Return (X, Y) of the center of cell containing provided text 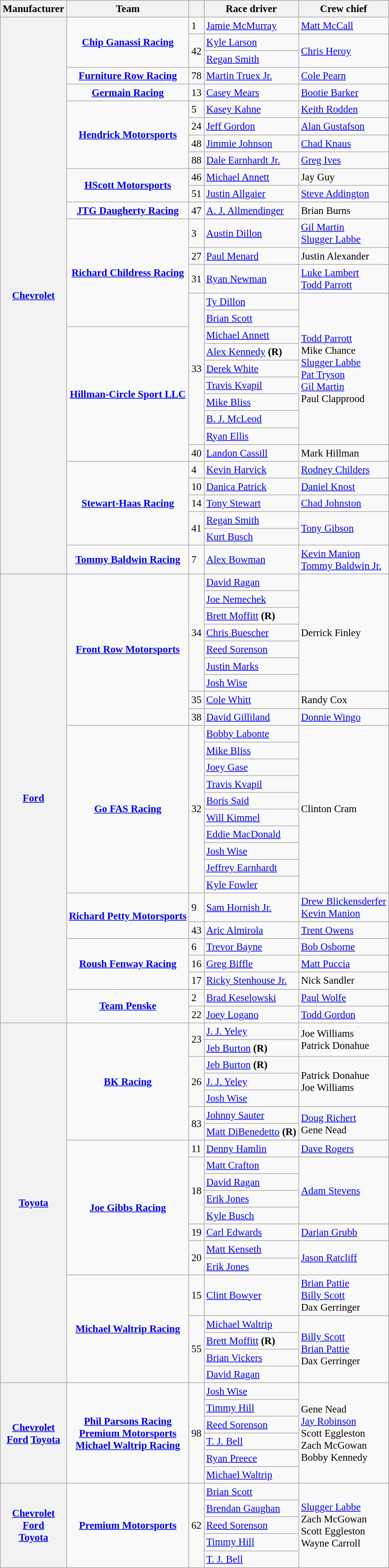
7 (197, 559)
Bootie Barker (343, 93)
4 (197, 470)
Jay Guy (343, 177)
35 (197, 700)
Joe Williams Patrick Donahue (343, 1039)
Jimmie Johnson (251, 143)
Kevin Manion Tommy Baldwin Jr. (343, 559)
Kurt Busch (251, 537)
Cole Pearn (343, 76)
Austin Dillon (251, 233)
Brian Burns (343, 210)
11 (197, 1149)
Johnny Sauter (251, 1115)
Race driver (251, 9)
Tony Gibson (343, 528)
Sam Hornish Jr. (251, 908)
Trent Owens (343, 931)
Dave Rogers (343, 1149)
Todd Parrott Mike Chance Slugger Labbe Pat Tryson Gil Martin Paul Clapprood (343, 369)
38 (197, 717)
Martin Truex Jr. (251, 76)
98 (197, 1433)
Donnie Wingo (343, 717)
Billy Scott Brian Pattie Dax Gerringer (343, 1349)
5 (197, 109)
Joey Gase (251, 767)
Jamie McMurray (251, 26)
Todd Gordon (343, 1015)
Brian Vickers (251, 1358)
Alan Gustafson (343, 126)
Gil Martin Slugger Labbe (343, 233)
HScott Motorsports (128, 185)
Michael Waltrip Racing (128, 1329)
Ryan Preece (251, 1459)
Dale Earnhardt Jr. (251, 160)
Jason Ratcliff (343, 1258)
1 (197, 26)
Richard Childress Racing (128, 273)
13 (197, 93)
Kasey Kahne (251, 109)
Hendrick Motorsports (128, 134)
Paul Wolfe (343, 998)
Kevin Harvick (251, 470)
Luke Lambert Todd Parrott (343, 279)
JTG Daugherty Racing (128, 210)
Premium Motorsports (128, 1526)
Kyle Larson (251, 42)
55 (197, 1349)
Drew Blickensderfer Kevin Manion (343, 908)
24 (197, 126)
Nick Sandler (343, 981)
43 (197, 931)
Chad Knaus (343, 143)
Justin Marks (251, 667)
16 (197, 964)
Jeffrey Earnhardt (251, 868)
Joe Nemechek (251, 600)
Greg Ives (343, 160)
Rodney Childers (343, 470)
19 (197, 1233)
Furniture Row Racing (128, 76)
Ryan Ellis (251, 436)
3 (197, 233)
Greg Biffle (251, 964)
2 (197, 998)
47 (197, 210)
Alex Kennedy (R) (251, 352)
Chris Buescher (251, 633)
Gene Nead Jay Robinson Scott Eggleston Zach McGowan Bobby Kennedy (343, 1433)
B. J. McLeod (251, 419)
David Gilliland (251, 717)
Landon Cassill (251, 453)
Matt Puccia (343, 964)
Will Kimmel (251, 818)
Bob Osborne (343, 947)
Chris Heroy (343, 51)
Roush Fenway Racing (128, 964)
41 (197, 528)
Trevor Bayne (251, 947)
Clinton Cram (343, 809)
Joe Gibbs Racing (128, 1208)
14 (197, 503)
26 (197, 1082)
Keith Rodden (343, 109)
Matt Kenseth (251, 1249)
Brad Keselowski (251, 998)
Patrick Donahue Joe Williams (343, 1082)
Ty Dillon (251, 302)
Justin Allgaier (251, 193)
Alex Bowman (251, 559)
23 (197, 1039)
Paul Menard (251, 256)
Aric Almirola (251, 931)
27 (197, 256)
Ricky Stenhouse Jr. (251, 981)
Ryan Newman (251, 279)
Chad Johnston (343, 503)
Matt McCall (343, 26)
88 (197, 160)
Joey Logano (251, 1015)
42 (197, 51)
Derrick Finley (343, 633)
Team (128, 9)
Richard Petty Motorsports (128, 916)
Danica Patrick (251, 486)
Matt DiBenedetto (R) (251, 1132)
Steve Addington (343, 193)
Bobby Labonte (251, 734)
34 (197, 633)
Slugger Labbe Zach McGowan Scott Eggleston Wayne Carroll (343, 1526)
46 (197, 177)
Daniel Knost (343, 486)
10 (197, 486)
78 (197, 76)
Tony Stewart (251, 503)
Cole Whitt (251, 700)
Crew chief (343, 9)
A. J. Allmendinger (251, 210)
Kyle Busch (251, 1216)
Casey Mears (251, 93)
Justin Alexander (343, 256)
Denny Hamlin (251, 1149)
Team Penske (128, 1006)
Darian Grubb (343, 1233)
Tommy Baldwin Racing (128, 559)
Ford (34, 798)
62 (197, 1526)
Hillman-Circle Sport LLC (128, 394)
32 (197, 809)
Matt Crafton (251, 1166)
48 (197, 143)
Randy Cox (343, 700)
Germain Racing (128, 93)
31 (197, 279)
Toyota (34, 1203)
Derek White (251, 369)
33 (197, 369)
18 (197, 1191)
9 (197, 908)
BK Racing (128, 1081)
Clint Bowyer (251, 1295)
Brendan Gaughan (251, 1509)
Manufacturer (34, 9)
Doug Richert Gene Nead (343, 1123)
Stewart-Haas Racing (128, 503)
Eddie MacDonald (251, 834)
Jeff Gordon (251, 126)
40 (197, 453)
Boris Said (251, 801)
Carl Edwards (251, 1233)
Kyle Fowler (251, 885)
Chevrolet (34, 296)
Adam Stevens (343, 1191)
Go FAS Racing (128, 809)
Mark Hillman (343, 453)
6 (197, 947)
22 (197, 1015)
Brian Pattie Billy Scott Dax Gerringer (343, 1295)
20 (197, 1258)
Chip Ganassi Racing (128, 43)
15 (197, 1295)
17 (197, 981)
83 (197, 1123)
Phil Parsons Racing Premium Motorsports Michael Waltrip Racing (128, 1433)
51 (197, 193)
Front Row Motorsports (128, 650)
